Return the (X, Y) coordinate for the center point of the cell that contains the specified text.  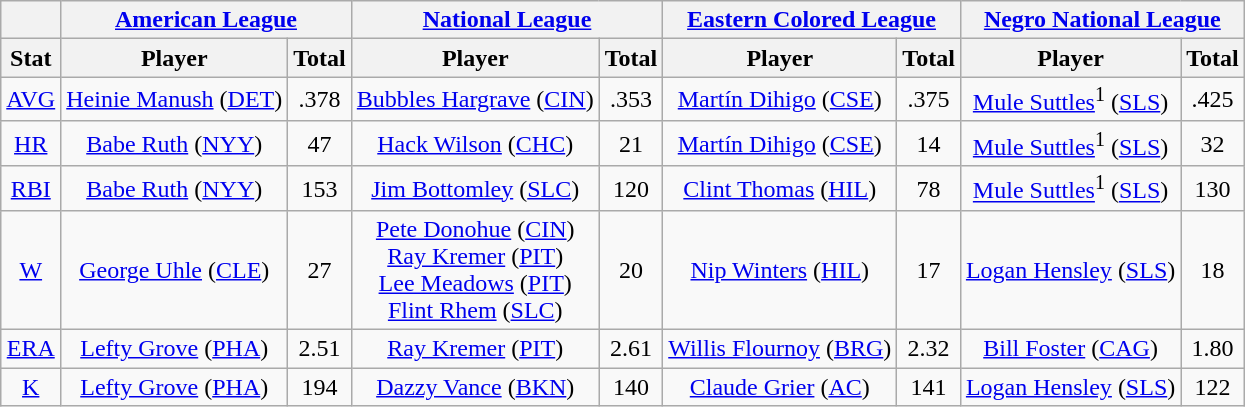
Clint Thomas (HIL) (780, 188)
2.61 (631, 349)
American League (206, 20)
20 (631, 270)
2.51 (320, 349)
Bubbles Hargrave (CIN) (475, 100)
Nip Winters (HIL) (780, 270)
130 (1213, 188)
Eastern Colored League (812, 20)
RBI (31, 188)
78 (929, 188)
17 (929, 270)
ERA (31, 349)
47 (320, 144)
Ray Kremer (PIT) (475, 349)
18 (1213, 270)
AVG (31, 100)
122 (1213, 387)
194 (320, 387)
Willis Flournoy (BRG) (780, 349)
.353 (631, 100)
Heinie Manush (DET) (174, 100)
1.80 (1213, 349)
153 (320, 188)
Jim Bottomley (SLC) (475, 188)
Negro National League (1102, 20)
2.32 (929, 349)
21 (631, 144)
Claude Grier (AC) (780, 387)
W (31, 270)
Hack Wilson (CHC) (475, 144)
141 (929, 387)
.375 (929, 100)
Bill Foster (CAG) (1070, 349)
140 (631, 387)
32 (1213, 144)
.425 (1213, 100)
Pete Donohue (CIN)Ray Kremer (PIT)Lee Meadows (PIT)Flint Rhem (SLC) (475, 270)
HR (31, 144)
27 (320, 270)
National League (506, 20)
Stat (31, 58)
.378 (320, 100)
Dazzy Vance (BKN) (475, 387)
K (31, 387)
14 (929, 144)
120 (631, 188)
George Uhle (CLE) (174, 270)
